Detect which cell encompasses the target text, then output its [x, y] center coordinate. 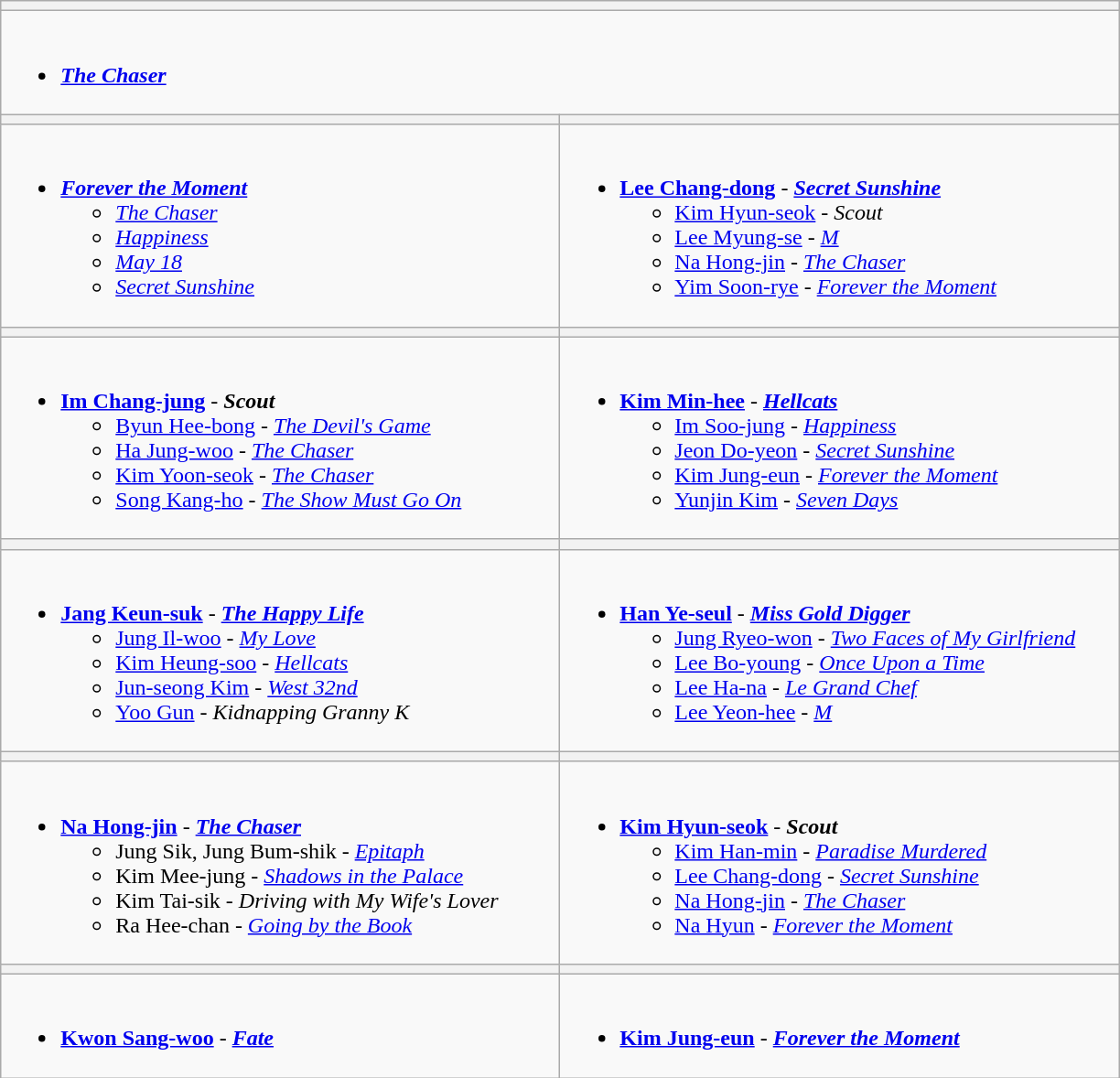
Han Ye-seul - Miss Gold DiggerJung Ryeo-won - Two Faces of My GirlfriendLee Bo-young - Once Upon a TimeLee Ha-na - Le Grand ChefLee Yeon-hee - M [840, 650]
Jang Keun-suk - The Happy LifeJung Il-woo - My LoveKim Heung-soo - HellcatsJun-seong Kim - West 32ndYoo Gun - Kidnapping Granny K [280, 650]
Kwon Sang-woo - Fate [280, 1025]
Forever the MomentThe ChaserHappinessMay 18Secret Sunshine [280, 225]
Lee Chang-dong - Secret SunshineKim Hyun-seok - ScoutLee Myung-se - MNa Hong-jin - The ChaserYim Soon-rye - Forever the Moment [840, 225]
Kim Min-hee - HellcatsIm Soo-jung - HappinessJeon Do-yeon - Secret SunshineKim Jung-eun - Forever the MomentYunjin Kim - Seven Days [840, 437]
Kim Jung-eun - Forever the Moment [840, 1025]
The Chaser [560, 62]
Im Chang-jung - ScoutByun Hee-bong - The Devil's GameHa Jung-woo - The ChaserKim Yoon-seok - The ChaserSong Kang-ho - The Show Must Go On [280, 437]
Kim Hyun-seok - ScoutKim Han-min - Paradise MurderedLee Chang-dong - Secret SunshineNa Hong-jin - The ChaserNa Hyun - Forever the Moment [840, 862]
